Detect which cell encompasses the target text, then output its (x, y) center coordinate. 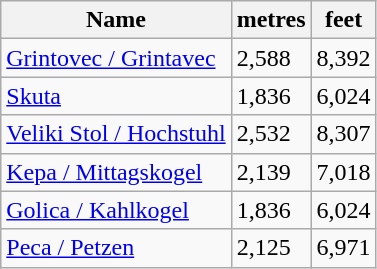
feet (344, 20)
7,018 (344, 172)
Kepa / Mittagskogel (116, 172)
8,392 (344, 58)
2,532 (271, 134)
Name (116, 20)
2,588 (271, 58)
Golica / Kahlkogel (116, 210)
6,971 (344, 248)
2,139 (271, 172)
Veliki Stol / Hochstuhl (116, 134)
Peca / Petzen (116, 248)
Grintovec / Grintavec (116, 58)
metres (271, 20)
8,307 (344, 134)
2,125 (271, 248)
Skuta (116, 96)
